From the cell containing the given text, extract its center point as (x, y) coordinate. 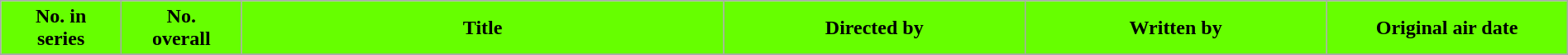
Title (483, 28)
No. inseries (61, 28)
Written by (1175, 28)
Directed by (874, 28)
No.overall (181, 28)
Original air date (1447, 28)
